Search for the cell housing the specified text and yield its [X, Y] center coordinate. 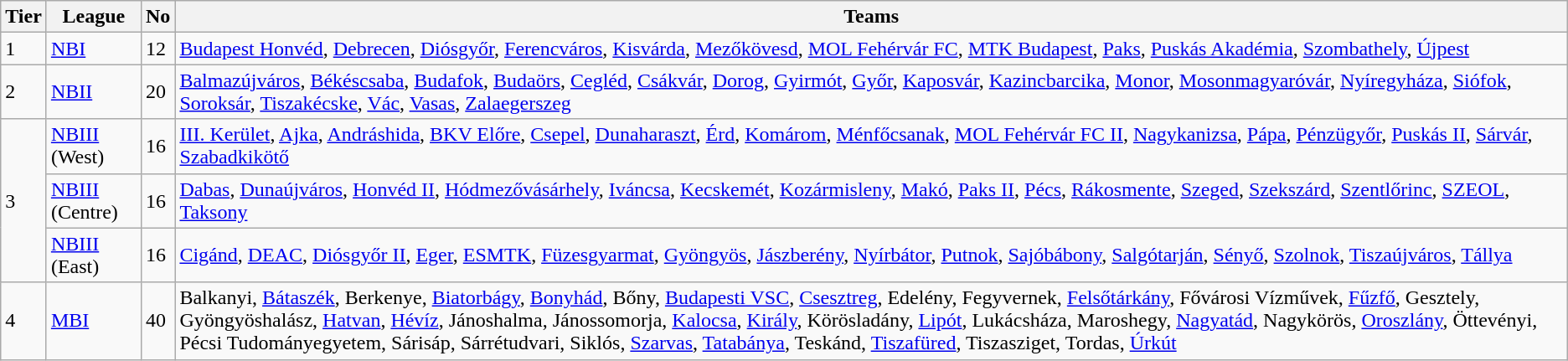
MBI [94, 321]
20 [157, 92]
NBIII (West) [94, 146]
No [157, 17]
NBI [94, 49]
2 [23, 92]
NBIII (East) [94, 255]
12 [157, 49]
NBII [94, 92]
Budapest Honvéd, Debrecen, Diósgyőr, Ferencváros, Kisvárda, Mezőkövesd, MOL Fehérvár FC, MTK Budapest, Paks, Puskás Akadémia, Szombathely, Újpest [871, 49]
Teams [871, 17]
40 [157, 321]
Tier [23, 17]
4 [23, 321]
League [94, 17]
1 [23, 49]
3 [23, 201]
NBIII (Centre) [94, 201]
